Scan for the cell matching the given text and deliver its [X, Y] coordinate at center. 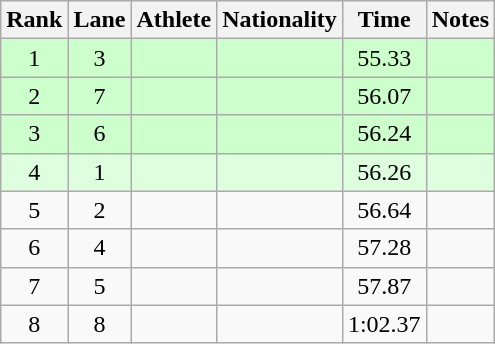
Lane [100, 20]
56.07 [384, 96]
Notes [460, 20]
Time [384, 20]
Rank [34, 20]
1:02.37 [384, 324]
57.87 [384, 286]
Athlete [174, 20]
55.33 [384, 58]
Nationality [280, 20]
56.26 [384, 172]
57.28 [384, 248]
56.24 [384, 134]
56.64 [384, 210]
